Pinpoint the cell where the given text exists, returning its (X, Y) midpoint coordinate. 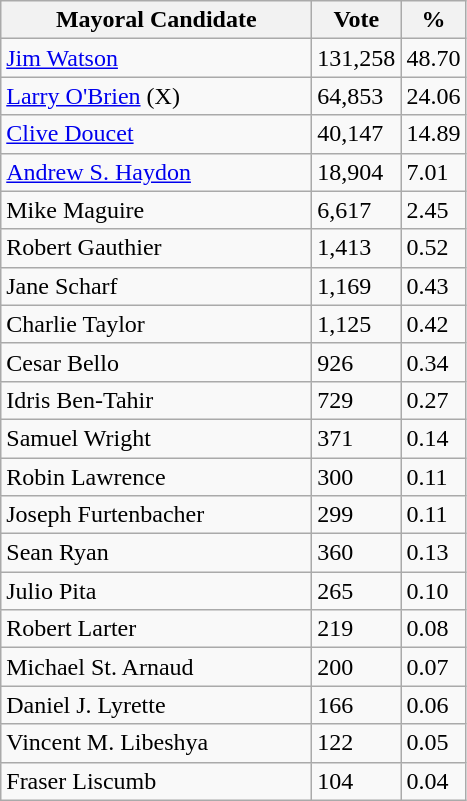
0.34 (434, 362)
0.13 (434, 553)
926 (356, 362)
Clive Doucet (156, 134)
0.14 (434, 438)
Idris Ben-Tahir (156, 400)
0.10 (434, 591)
Robin Lawrence (156, 477)
0.43 (434, 286)
Joseph Furtenbacher (156, 515)
Mayoral Candidate (156, 20)
2.45 (434, 210)
200 (356, 667)
Jane Scharf (156, 286)
Charlie Taylor (156, 324)
7.01 (434, 172)
1,413 (356, 248)
Mike Maguire (156, 210)
Jim Watson (156, 58)
Larry O'Brien (X) (156, 96)
6,617 (356, 210)
Robert Larter (156, 629)
Daniel J. Lyrette (156, 705)
729 (356, 400)
Robert Gauthier (156, 248)
64,853 (356, 96)
0.05 (434, 743)
48.70 (434, 58)
40,147 (356, 134)
Sean Ryan (156, 553)
Vincent M. Libeshya (156, 743)
0.07 (434, 667)
219 (356, 629)
Andrew S. Haydon (156, 172)
0.42 (434, 324)
14.89 (434, 134)
122 (356, 743)
1,125 (356, 324)
0.52 (434, 248)
131,258 (356, 58)
360 (356, 553)
24.06 (434, 96)
Fraser Liscumb (156, 781)
Samuel Wright (156, 438)
Cesar Bello (156, 362)
1,169 (356, 286)
% (434, 20)
Michael St. Arnaud (156, 667)
Vote (356, 20)
299 (356, 515)
0.08 (434, 629)
0.06 (434, 705)
265 (356, 591)
371 (356, 438)
0.27 (434, 400)
104 (356, 781)
166 (356, 705)
0.04 (434, 781)
300 (356, 477)
18,904 (356, 172)
Julio Pita (156, 591)
